Extract the [X, Y] coordinate from the center of the cell holding the provided text.  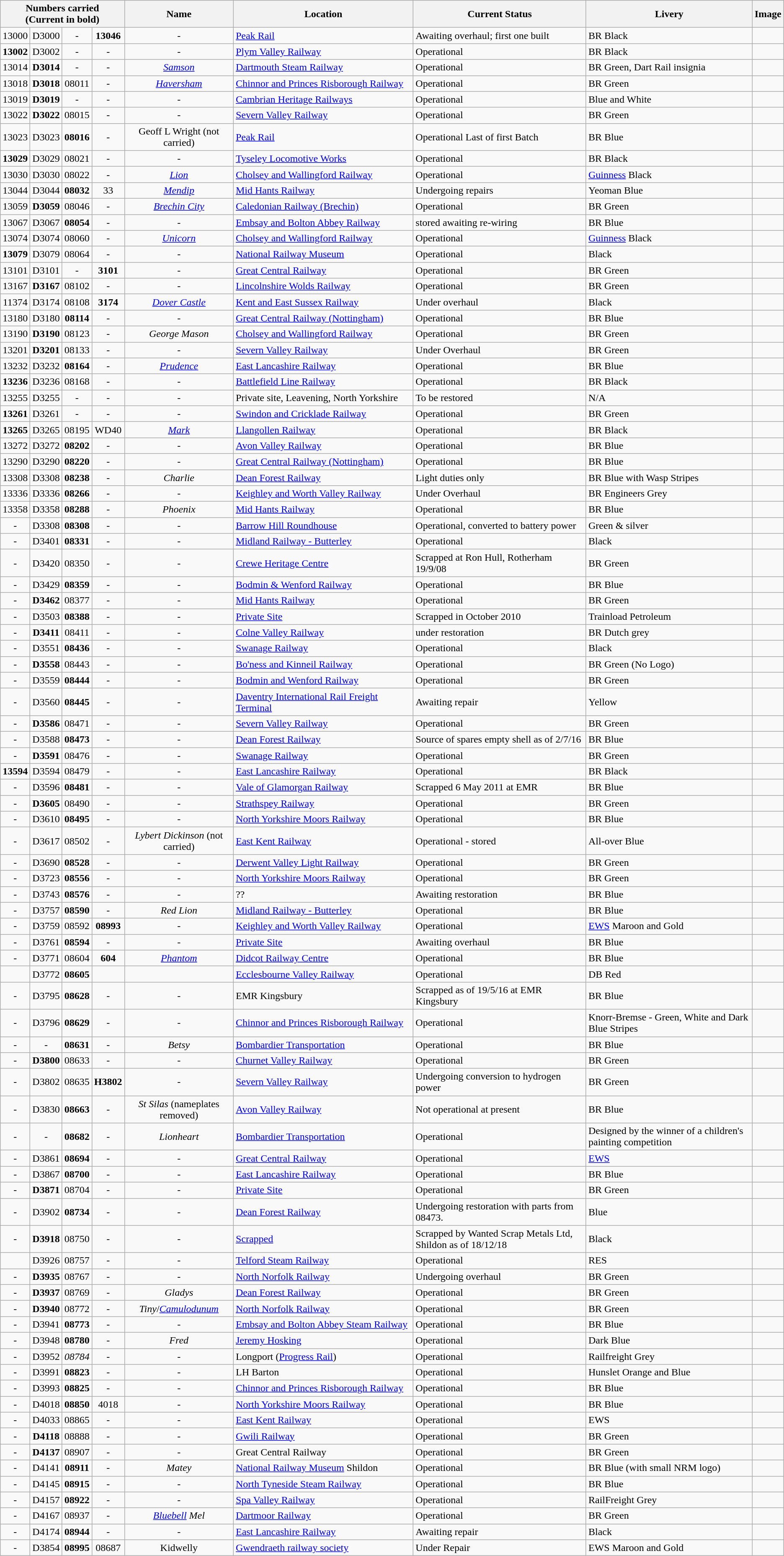
Bo'ness and Kinneil Railway [323, 664]
D3993 [46, 1388]
Embsay and Bolton Abbey Railway [323, 223]
Telford Steam Railway [323, 1261]
Tyseley Locomotive Works [323, 158]
08021 [77, 158]
Fred [179, 1340]
D3002 [46, 52]
08922 [77, 1500]
08473 [77, 739]
08911 [77, 1468]
D4145 [46, 1484]
Mendip [179, 190]
Llangollen Railway [323, 430]
08238 [77, 477]
D3937 [46, 1292]
D3940 [46, 1308]
11374 [15, 302]
D3795 [46, 996]
08888 [77, 1436]
D3591 [46, 756]
D4141 [46, 1468]
08476 [77, 756]
08682 [77, 1137]
D3918 [46, 1239]
13232 [15, 366]
13272 [15, 445]
D3586 [46, 723]
08133 [77, 350]
08773 [77, 1324]
08123 [77, 334]
D3358 [46, 510]
North Tyneside Steam Railway [323, 1484]
Location [323, 14]
Numbers carried (Current in bold) [62, 14]
D3991 [46, 1372]
Red Lion [179, 910]
08220 [77, 461]
Dartmoor Railway [323, 1516]
08479 [77, 772]
08108 [77, 302]
D4174 [46, 1532]
To be restored [500, 398]
08663 [77, 1110]
D3232 [46, 366]
Light duties only [500, 477]
Jeremy Hosking [323, 1340]
D3759 [46, 926]
13046 [108, 36]
08495 [77, 819]
08377 [77, 601]
Not operational at present [500, 1110]
D3265 [46, 430]
Trainload Petroleum [669, 616]
08022 [77, 174]
Longport (Progress Rail) [323, 1357]
Didcot Railway Centre [323, 958]
08750 [77, 1239]
13059 [15, 206]
D3723 [46, 878]
Brechin City [179, 206]
08629 [77, 1023]
13018 [15, 83]
D3014 [46, 67]
D3019 [46, 99]
D4118 [46, 1436]
08780 [77, 1340]
Knorr-Bremse - Green, White and Dark Blue Stripes [669, 1023]
N/A [669, 398]
D3558 [46, 664]
D3290 [46, 461]
08784 [77, 1357]
BR Green (No Logo) [669, 664]
Haversham [179, 83]
13074 [15, 238]
BR Blue (with small NRM logo) [669, 1468]
D3802 [46, 1082]
Embsay and Bolton Abbey Steam Railway [323, 1324]
Lion [179, 174]
D3022 [46, 115]
D3074 [46, 238]
D3796 [46, 1023]
Kent and East Sussex Railway [323, 302]
08850 [77, 1404]
D3030 [46, 174]
D3167 [46, 286]
D3201 [46, 350]
St Silas (nameplates removed) [179, 1110]
Hunslet Orange and Blue [669, 1372]
Dartmouth Steam Railway [323, 67]
08168 [77, 382]
604 [108, 958]
D3871 [46, 1190]
D3180 [46, 318]
13180 [15, 318]
Kidwelly [179, 1548]
Strathspey Railway [323, 803]
Cambrian Heritage Railways [323, 99]
Spa Valley Railway [323, 1500]
08266 [77, 494]
13030 [15, 174]
08331 [77, 541]
08064 [77, 254]
Yeoman Blue [669, 190]
Scrapped as of 19/5/16 at EMR Kingsbury [500, 996]
08471 [77, 723]
08769 [77, 1292]
D3462 [46, 601]
08825 [77, 1388]
National Railway Museum [323, 254]
D3255 [46, 398]
Scrapped in October 2010 [500, 616]
Lionheart [179, 1137]
D3902 [46, 1212]
08164 [77, 366]
08694 [77, 1158]
D3023 [46, 137]
D3952 [46, 1357]
08944 [77, 1532]
Green & silver [669, 526]
Yellow [669, 702]
08915 [77, 1484]
08700 [77, 1174]
under restoration [500, 632]
D3854 [46, 1548]
Scrapped 6 May 2011 at EMR [500, 787]
George Mason [179, 334]
D3429 [46, 585]
08443 [77, 664]
08631 [77, 1045]
08704 [77, 1190]
13236 [15, 382]
13014 [15, 67]
Swindon and Cricklade Railway [323, 414]
D4157 [46, 1500]
08633 [77, 1061]
Railfreight Grey [669, 1357]
D3411 [46, 632]
D3800 [46, 1061]
08772 [77, 1308]
13308 [15, 477]
RailFreight Grey [669, 1500]
Unicorn [179, 238]
3174 [108, 302]
08767 [77, 1276]
08359 [77, 585]
?? [323, 894]
Under overhaul [500, 302]
08445 [77, 702]
13336 [15, 494]
13019 [15, 99]
BR Dutch grey [669, 632]
D3935 [46, 1276]
08635 [77, 1082]
D3596 [46, 787]
Prudence [179, 366]
13029 [15, 158]
D3029 [46, 158]
BR Green, Dart Rail insignia [669, 67]
13101 [15, 270]
D3771 [46, 958]
Scrapped by Wanted Scrap Metals Ltd, Shildon as of 18/12/18 [500, 1239]
08907 [77, 1452]
08011 [77, 83]
BR Engineers Grey [669, 494]
Private site, Leavening, North Yorkshire [323, 398]
Scrapped [323, 1239]
08937 [77, 1516]
D3761 [46, 942]
D3830 [46, 1110]
13594 [15, 772]
Undergoing overhaul [500, 1276]
08350 [77, 563]
08556 [77, 878]
Operational - stored [500, 841]
Gwendraeth railway society [323, 1548]
08444 [77, 680]
08823 [77, 1372]
D3610 [46, 819]
08060 [77, 238]
Geoff L Wright (not carried) [179, 137]
D3743 [46, 894]
13358 [15, 510]
D3261 [46, 414]
National Railway Museum Shildon [323, 1468]
D3772 [46, 974]
08436 [77, 648]
Matey [179, 1468]
Image [768, 14]
Derwent Valley Light Railway [323, 862]
Livery [669, 14]
Dark Blue [669, 1340]
Awaiting overhaul; first one built [500, 36]
D3588 [46, 739]
08195 [77, 430]
BR Blue with Wasp Stripes [669, 477]
Vale of Glamorgan Railway [323, 787]
4018 [108, 1404]
08865 [77, 1420]
Churnet Valley Railway [323, 1061]
D3272 [46, 445]
D3941 [46, 1324]
Daventry International Rail Freight Terminal [323, 702]
13000 [15, 36]
D3503 [46, 616]
13265 [15, 430]
D3236 [46, 382]
Colne Valley Railway [323, 632]
33 [108, 190]
13067 [15, 223]
D3551 [46, 648]
08734 [77, 1212]
EMR Kingsbury [323, 996]
Undergoing restoration with parts from 08473. [500, 1212]
08576 [77, 894]
13201 [15, 350]
Ecclesbourne Valley Railway [323, 974]
All-over Blue [669, 841]
13190 [15, 334]
D3101 [46, 270]
D4137 [46, 1452]
08102 [77, 286]
D3336 [46, 494]
Blue [669, 1212]
Tiny/Camulodunum [179, 1308]
D3079 [46, 254]
13167 [15, 286]
D3617 [46, 841]
Battlefield Line Railway [323, 382]
D3560 [46, 702]
Operational Last of first Batch [500, 137]
D3190 [46, 334]
08114 [77, 318]
13022 [15, 115]
08592 [77, 926]
08308 [77, 526]
Samson [179, 67]
08288 [77, 510]
Caledonian Railway (Brechin) [323, 206]
Lybert Dickinson (not carried) [179, 841]
13023 [15, 137]
08628 [77, 996]
Betsy [179, 1045]
08032 [77, 190]
D3757 [46, 910]
Barrow Hill Roundhouse [323, 526]
D3605 [46, 803]
13290 [15, 461]
D3067 [46, 223]
Source of spares empty shell as of 2/7/16 [500, 739]
D3559 [46, 680]
13261 [15, 414]
08411 [77, 632]
D3926 [46, 1261]
D3690 [46, 862]
08995 [77, 1548]
08528 [77, 862]
Bodmin & Wenford Railway [323, 585]
Designed by the winner of a children's painting competition [669, 1137]
D3948 [46, 1340]
Current Status [500, 14]
Charlie [179, 477]
D3174 [46, 302]
stored awaiting re-wiring [500, 223]
Awaiting restoration [500, 894]
08388 [77, 616]
Lincolnshire Wolds Railway [323, 286]
D3059 [46, 206]
13079 [15, 254]
Bluebell Mel [179, 1516]
13044 [15, 190]
08687 [108, 1548]
08502 [77, 841]
Operational, converted to battery power [500, 526]
3101 [108, 270]
08993 [108, 926]
D3867 [46, 1174]
Gladys [179, 1292]
Plym Valley Railway [323, 52]
D3044 [46, 190]
08590 [77, 910]
D3861 [46, 1158]
D4018 [46, 1404]
13002 [15, 52]
Mark [179, 430]
Blue and White [669, 99]
H3802 [108, 1082]
08015 [77, 115]
08054 [77, 223]
Crewe Heritage Centre [323, 563]
08481 [77, 787]
08016 [77, 137]
Phoenix [179, 510]
08490 [77, 803]
Bodmin and Wenford Railway [323, 680]
08046 [77, 206]
RES [669, 1261]
D3401 [46, 541]
Undergoing repairs [500, 190]
08594 [77, 942]
08202 [77, 445]
Phantom [179, 958]
LH Barton [323, 1372]
Scrapped at Ron Hull, Rotherham 19/9/08 [500, 563]
08757 [77, 1261]
Gwili Railway [323, 1436]
Awaiting overhaul [500, 942]
Dover Castle [179, 302]
D4167 [46, 1516]
D4033 [46, 1420]
WD40 [108, 430]
D3594 [46, 772]
08605 [77, 974]
Name [179, 14]
08604 [77, 958]
D3018 [46, 83]
D3000 [46, 36]
DB Red [669, 974]
D3420 [46, 563]
13255 [15, 398]
Undergoing conversion to hydrogen power [500, 1082]
Under Repair [500, 1548]
